For the text-containing cell, return its midpoint in [X, Y] coordinate format. 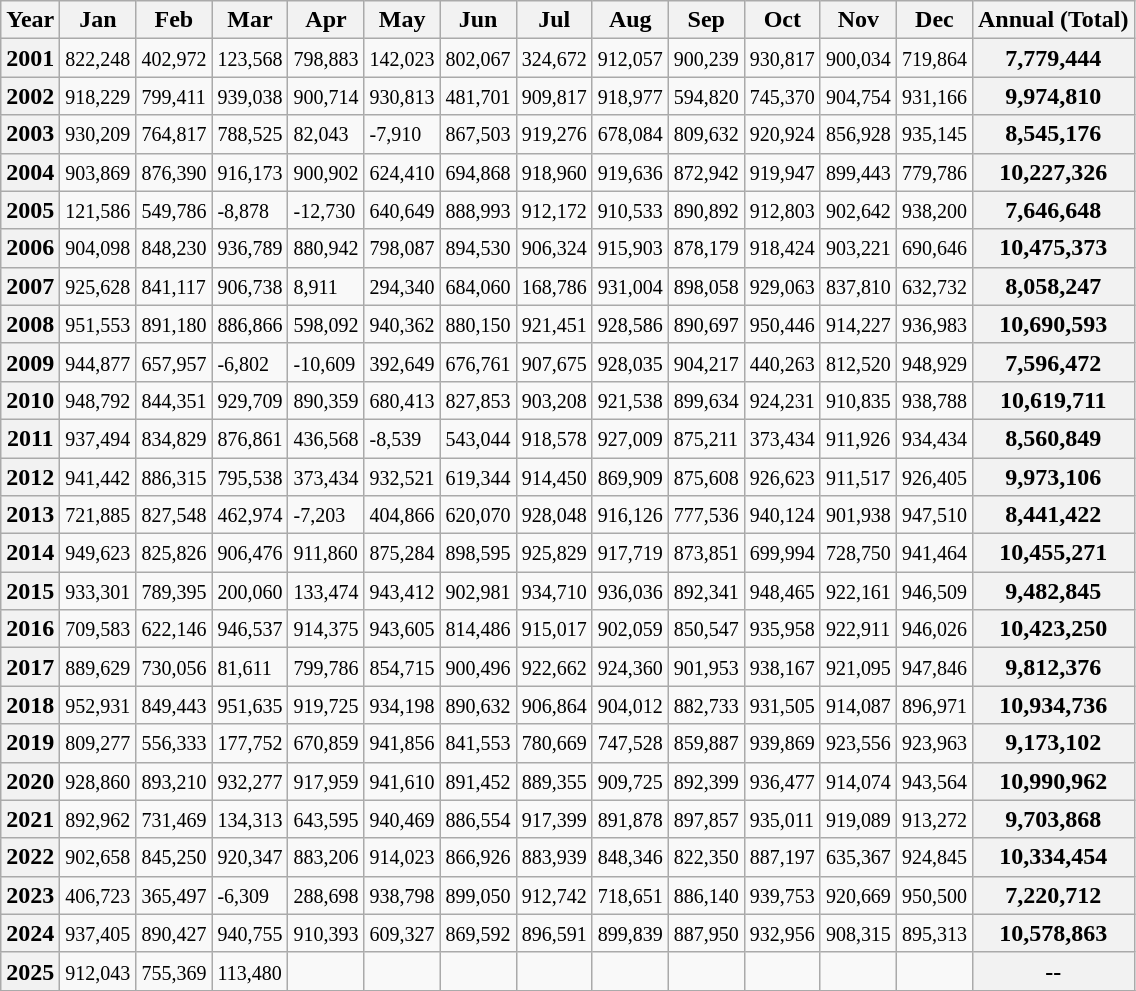
930,817 [782, 58]
-6,309 [250, 895]
940,755 [250, 933]
899,443 [858, 172]
8,441,422 [1053, 515]
Dec [934, 20]
935,958 [782, 629]
859,887 [706, 743]
134,313 [250, 819]
952,931 [98, 705]
730,056 [174, 667]
869,592 [478, 933]
917,719 [630, 553]
923,963 [934, 743]
900,902 [326, 172]
2007 [30, 286]
2004 [30, 172]
8,058,247 [1053, 286]
798,883 [326, 58]
886,315 [174, 477]
Apr [326, 20]
809,277 [98, 743]
917,399 [554, 819]
934,198 [402, 705]
825,826 [174, 553]
-6,802 [250, 362]
916,173 [250, 172]
898,058 [706, 286]
789,395 [174, 591]
880,942 [326, 248]
943,412 [402, 591]
912,057 [630, 58]
887,950 [706, 933]
-- [1053, 971]
891,452 [478, 781]
10,578,863 [1053, 933]
7,220,712 [1053, 895]
941,464 [934, 553]
893,210 [174, 781]
10,934,736 [1053, 705]
699,994 [782, 553]
721,885 [98, 515]
Year [30, 20]
946,537 [250, 629]
875,608 [706, 477]
887,197 [782, 857]
728,750 [858, 553]
939,869 [782, 743]
936,477 [782, 781]
912,043 [98, 971]
7,596,472 [1053, 362]
2011 [30, 438]
946,509 [934, 591]
848,230 [174, 248]
906,738 [250, 286]
918,229 [98, 96]
924,231 [782, 400]
Mar [250, 20]
657,957 [174, 362]
940,469 [402, 819]
939,753 [782, 895]
2017 [30, 667]
904,217 [706, 362]
896,971 [934, 705]
938,200 [934, 210]
684,060 [478, 286]
867,503 [478, 134]
896,591 [554, 933]
927,009 [630, 438]
936,789 [250, 248]
2013 [30, 515]
923,556 [858, 743]
690,646 [934, 248]
933,301 [98, 591]
912,172 [554, 210]
931,004 [630, 286]
919,276 [554, 134]
938,798 [402, 895]
9,812,376 [1053, 667]
898,595 [478, 553]
10,334,454 [1053, 857]
622,146 [174, 629]
856,928 [858, 134]
943,564 [934, 781]
944,877 [98, 362]
880,150 [478, 324]
931,505 [782, 705]
802,067 [478, 58]
177,752 [250, 743]
914,023 [402, 857]
928,860 [98, 781]
780,669 [554, 743]
837,810 [858, 286]
922,911 [858, 629]
924,845 [934, 857]
May [402, 20]
934,710 [554, 591]
904,754 [858, 96]
365,497 [174, 895]
-7,203 [326, 515]
440,263 [782, 362]
882,733 [706, 705]
9,703,868 [1053, 819]
82,043 [326, 134]
888,993 [478, 210]
609,327 [402, 933]
948,929 [934, 362]
889,355 [554, 781]
873,851 [706, 553]
876,390 [174, 172]
937,405 [98, 933]
921,538 [630, 400]
2023 [30, 895]
676,761 [478, 362]
Sep [706, 20]
123,568 [250, 58]
946,026 [934, 629]
2016 [30, 629]
903,221 [858, 248]
Aug [630, 20]
948,465 [782, 591]
875,211 [706, 438]
709,583 [98, 629]
404,866 [402, 515]
9,482,845 [1053, 591]
886,866 [250, 324]
678,084 [630, 134]
788,525 [250, 134]
288,698 [326, 895]
934,434 [934, 438]
814,486 [478, 629]
892,399 [706, 781]
876,861 [250, 438]
940,362 [402, 324]
928,586 [630, 324]
890,427 [174, 933]
Oct [782, 20]
894,530 [478, 248]
850,547 [706, 629]
-8,878 [250, 210]
718,651 [630, 895]
872,942 [706, 172]
912,803 [782, 210]
392,649 [402, 362]
914,375 [326, 629]
909,725 [630, 781]
Annual (Total) [1053, 20]
822,350 [706, 857]
694,868 [478, 172]
910,533 [630, 210]
133,474 [326, 591]
2018 [30, 705]
915,017 [554, 629]
845,250 [174, 857]
910,835 [858, 400]
908,315 [858, 933]
2025 [30, 971]
892,341 [706, 591]
436,568 [326, 438]
916,126 [630, 515]
943,605 [402, 629]
911,517 [858, 477]
849,443 [174, 705]
2021 [30, 819]
912,742 [554, 895]
900,714 [326, 96]
903,208 [554, 400]
854,715 [402, 667]
929,709 [250, 400]
834,829 [174, 438]
543,044 [478, 438]
938,167 [782, 667]
10,455,271 [1053, 553]
670,859 [326, 743]
2001 [30, 58]
7,779,444 [1053, 58]
932,277 [250, 781]
915,903 [630, 248]
902,981 [478, 591]
900,034 [858, 58]
598,092 [326, 324]
904,098 [98, 248]
920,924 [782, 134]
941,610 [402, 781]
878,179 [706, 248]
2006 [30, 248]
901,938 [858, 515]
907,675 [554, 362]
918,578 [554, 438]
Jul [554, 20]
924,360 [630, 667]
918,977 [630, 96]
10,690,593 [1053, 324]
911,926 [858, 438]
938,788 [934, 400]
142,023 [402, 58]
941,856 [402, 743]
556,333 [174, 743]
936,983 [934, 324]
635,367 [858, 857]
899,634 [706, 400]
889,629 [98, 667]
935,145 [934, 134]
799,411 [174, 96]
2022 [30, 857]
-8,539 [402, 438]
941,442 [98, 477]
869,909 [630, 477]
899,839 [630, 933]
891,180 [174, 324]
947,846 [934, 667]
906,476 [250, 553]
886,140 [706, 895]
920,347 [250, 857]
827,853 [478, 400]
921,095 [858, 667]
895,313 [934, 933]
925,829 [554, 553]
914,227 [858, 324]
909,817 [554, 96]
822,248 [98, 58]
2015 [30, 591]
10,227,326 [1053, 172]
-7,910 [402, 134]
745,370 [782, 96]
10,619,711 [1053, 400]
914,074 [858, 781]
919,725 [326, 705]
406,723 [98, 895]
764,817 [174, 134]
168,786 [554, 286]
919,636 [630, 172]
10,423,250 [1053, 629]
680,413 [402, 400]
903,869 [98, 172]
Jun [478, 20]
910,393 [326, 933]
899,050 [478, 895]
919,947 [782, 172]
624,410 [402, 172]
8,545,176 [1053, 134]
594,820 [706, 96]
620,070 [478, 515]
919,089 [858, 819]
2020 [30, 781]
2010 [30, 400]
890,359 [326, 400]
747,528 [630, 743]
900,496 [478, 667]
890,632 [478, 705]
936,036 [630, 591]
883,206 [326, 857]
901,953 [706, 667]
931,166 [934, 96]
932,521 [402, 477]
200,060 [250, 591]
Feb [174, 20]
2019 [30, 743]
841,117 [174, 286]
798,087 [402, 248]
902,658 [98, 857]
8,911 [326, 286]
9,173,102 [1053, 743]
731,469 [174, 819]
Jan [98, 20]
951,635 [250, 705]
81,611 [250, 667]
890,892 [706, 210]
9,973,106 [1053, 477]
937,494 [98, 438]
121,586 [98, 210]
917,959 [326, 781]
866,926 [478, 857]
897,857 [706, 819]
951,553 [98, 324]
549,786 [174, 210]
886,554 [478, 819]
827,548 [174, 515]
883,939 [554, 857]
777,536 [706, 515]
294,340 [402, 286]
948,792 [98, 400]
809,632 [706, 134]
949,623 [98, 553]
402,972 [174, 58]
812,520 [858, 362]
755,369 [174, 971]
890,697 [706, 324]
914,087 [858, 705]
914,450 [554, 477]
779,786 [934, 172]
930,813 [402, 96]
2002 [30, 96]
926,405 [934, 477]
795,538 [250, 477]
640,649 [402, 210]
902,059 [630, 629]
113,480 [250, 971]
2003 [30, 134]
2014 [30, 553]
902,642 [858, 210]
913,272 [934, 819]
940,124 [782, 515]
10,990,962 [1053, 781]
900,239 [706, 58]
939,038 [250, 96]
2012 [30, 477]
9,974,810 [1053, 96]
935,011 [782, 819]
947,510 [934, 515]
950,500 [934, 895]
799,786 [326, 667]
922,161 [858, 591]
-12,730 [326, 210]
Nov [858, 20]
892,962 [98, 819]
632,732 [934, 286]
891,878 [630, 819]
462,974 [250, 515]
929,063 [782, 286]
925,628 [98, 286]
619,344 [478, 477]
906,864 [554, 705]
7,646,648 [1053, 210]
918,424 [782, 248]
719,864 [934, 58]
921,451 [554, 324]
841,553 [478, 743]
918,960 [554, 172]
848,346 [630, 857]
2005 [30, 210]
324,672 [554, 58]
922,662 [554, 667]
481,701 [478, 96]
930,209 [98, 134]
906,324 [554, 248]
875,284 [402, 553]
904,012 [630, 705]
911,860 [326, 553]
10,475,373 [1053, 248]
928,048 [554, 515]
928,035 [630, 362]
950,446 [782, 324]
2009 [30, 362]
844,351 [174, 400]
643,595 [326, 819]
932,956 [782, 933]
2024 [30, 933]
8,560,849 [1053, 438]
926,623 [782, 477]
920,669 [858, 895]
2008 [30, 324]
-10,609 [326, 362]
